Provide the (X, Y) coordinate of the cell's center where the given text is located.  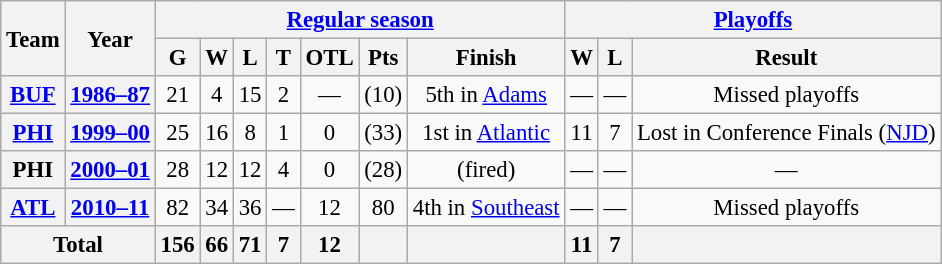
1 (284, 133)
Pts (384, 58)
2010–11 (110, 208)
8 (250, 133)
36 (250, 208)
ATL (33, 208)
80 (384, 208)
1st in Atlantic (486, 133)
21 (178, 95)
Regular season (360, 20)
Team (33, 38)
G (178, 58)
71 (250, 245)
5th in Adams (486, 95)
BUF (33, 95)
Year (110, 38)
4th in Southeast (486, 208)
Finish (486, 58)
15 (250, 95)
28 (178, 170)
34 (216, 208)
(fired) (486, 170)
156 (178, 245)
OTL (330, 58)
2 (284, 95)
16 (216, 133)
Total (78, 245)
(28) (384, 170)
66 (216, 245)
1999–00 (110, 133)
T (284, 58)
1986–87 (110, 95)
25 (178, 133)
Playoffs (753, 20)
(10) (384, 95)
Lost in Conference Finals (NJD) (786, 133)
(33) (384, 133)
Result (786, 58)
2000–01 (110, 170)
82 (178, 208)
